For the text-containing cell, return its midpoint in (x, y) coordinate format. 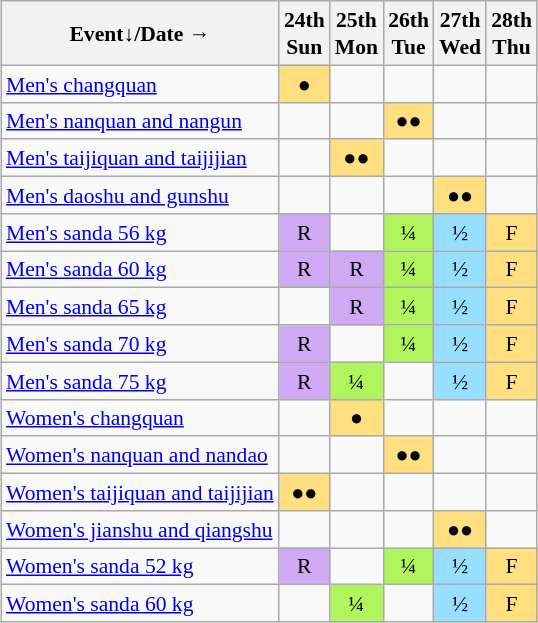
Women's nanquan and nandao (140, 454)
Men's taijiquan and taijijian (140, 158)
Event↓/Date → (140, 33)
25thMon (356, 33)
Women's sanda 52 kg (140, 566)
Women's jianshu and qiangshu (140, 528)
Men's sanda 75 kg (140, 380)
Men's daoshu and gunshu (140, 194)
Women's changquan (140, 418)
27thWed (460, 33)
Men's sanda 60 kg (140, 268)
Men's sanda 70 kg (140, 344)
Men's changquan (140, 84)
Men's nanquan and nangun (140, 120)
24thSun (304, 33)
Men's sanda 56 kg (140, 232)
Men's sanda 65 kg (140, 306)
26thTue (408, 33)
Women's sanda 60 kg (140, 604)
28thThu (512, 33)
Women's taijiquan and taijijian (140, 492)
